For the text-containing cell, return its midpoint in (X, Y) coordinate format. 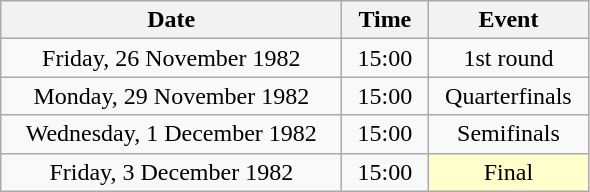
Monday, 29 November 1982 (172, 96)
Friday, 26 November 1982 (172, 58)
Event (508, 20)
Time (385, 20)
Final (508, 172)
Date (172, 20)
1st round (508, 58)
Quarterfinals (508, 96)
Friday, 3 December 1982 (172, 172)
Semifinals (508, 134)
Wednesday, 1 December 1982 (172, 134)
